Determine the (x, y) coordinate at the center of the cell enclosing the given text.  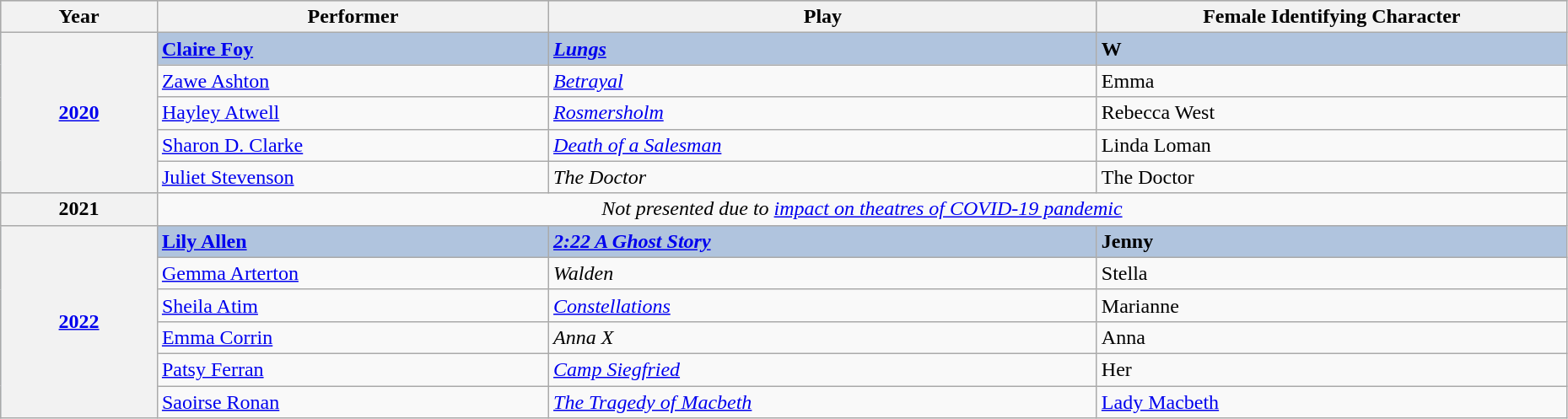
Rosmersholm (823, 113)
2020 (79, 113)
Zawe Ashton (353, 81)
Gemma Arterton (353, 273)
Sheila Atim (353, 305)
Stella (1331, 273)
Not presented due to impact on theatres of COVID-19 pandemic (862, 209)
2022 (79, 321)
Play (823, 17)
Saoirse Ronan (353, 402)
Lady Macbeth (1331, 402)
Juliet Stevenson (353, 177)
Claire Foy (353, 49)
Emma Corrin (353, 337)
Camp Siegfried (823, 369)
Lily Allen (353, 241)
Marianne (1331, 305)
The Tragedy of Macbeth (823, 402)
Patsy Ferran (353, 369)
Betrayal (823, 81)
Her (1331, 369)
Walden (823, 273)
Female Identifying Character (1331, 17)
Performer (353, 17)
Lungs (823, 49)
W (1331, 49)
Anna (1331, 337)
Constellations (823, 305)
Year (79, 17)
Jenny (1331, 241)
Emma (1331, 81)
Anna X (823, 337)
Hayley Atwell (353, 113)
Death of a Salesman (823, 145)
Sharon D. Clarke (353, 145)
2021 (79, 209)
Rebecca West (1331, 113)
Linda Loman (1331, 145)
2:22 A Ghost Story (823, 241)
